For the text-containing cell, return its midpoint in (x, y) coordinate format. 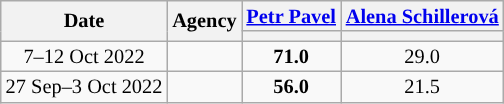
29.0 (422, 56)
27 Sep–3 Oct 2022 (84, 86)
7–12 Oct 2022 (84, 56)
71.0 (292, 56)
Alena Schillerová (422, 16)
56.0 (292, 86)
Petr Pavel (292, 16)
Agency (204, 20)
21.5 (422, 86)
Date (84, 20)
